Capture the cell that displays the provided text and extract its (x, y) central coordinate. 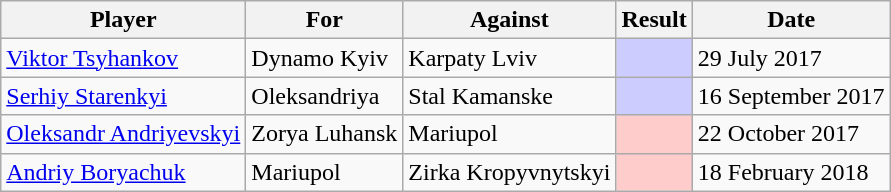
For (324, 20)
Against (510, 20)
22 October 2017 (791, 134)
Karpaty Lviv (510, 58)
Zirka Kropyvnytskyi (510, 172)
Date (791, 20)
Serhiy Starenkyi (124, 96)
Oleksandr Andriyevskyi (124, 134)
29 July 2017 (791, 58)
18 February 2018 (791, 172)
Stal Kamanske (510, 96)
Andriy Boryachuk (124, 172)
Result (654, 20)
Player (124, 20)
Oleksandriya (324, 96)
Viktor Tsyhankov (124, 58)
Zorya Luhansk (324, 134)
Dynamo Kyiv (324, 58)
16 September 2017 (791, 96)
